Return (X, Y) of the center of cell containing provided text 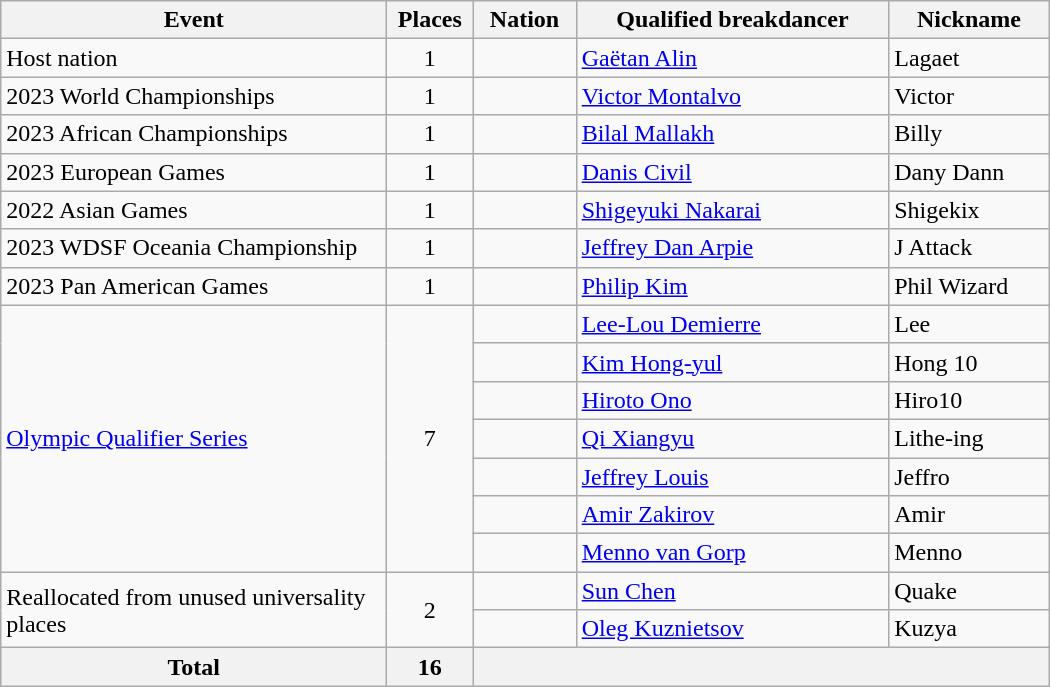
Dany Dann (970, 172)
Qualified breakdancer (732, 20)
Quake (970, 591)
Hiroto Ono (732, 400)
Total (194, 667)
Gaëtan Alin (732, 58)
Jeffrey Louis (732, 477)
Menno van Gorp (732, 553)
Kim Hong-yul (732, 362)
Danis Civil (732, 172)
7 (430, 438)
2023 European Games (194, 172)
Olympic Qualifier Series (194, 438)
Kuzya (970, 629)
2023 World Championships (194, 96)
2023 WDSF Oceania Championship (194, 248)
Nickname (970, 20)
Phil Wizard (970, 286)
Victor (970, 96)
Qi Xiangyu (732, 438)
2023 Pan American Games (194, 286)
Philip Kim (732, 286)
Hong 10 (970, 362)
Lee (970, 324)
J Attack (970, 248)
Host nation (194, 58)
Lagaet (970, 58)
Jeffrey Dan Arpie (732, 248)
Nation (524, 20)
Event (194, 20)
2022 Asian Games (194, 210)
Reallocated from unused universality places (194, 610)
Bilal Mallakh (732, 134)
Shigekix (970, 210)
Lee-Lou Demierre (732, 324)
Amir (970, 515)
Billy (970, 134)
Menno (970, 553)
Amir Zakirov (732, 515)
Oleg Kuznietsov (732, 629)
16 (430, 667)
Places (430, 20)
Jeffro (970, 477)
Lithe-ing (970, 438)
Sun Chen (732, 591)
2 (430, 610)
Victor Montalvo (732, 96)
Shigeyuki Nakarai (732, 210)
Hiro10 (970, 400)
2023 African Championships (194, 134)
